Determine the (x, y) coordinate at the center of the cell enclosing the given text.  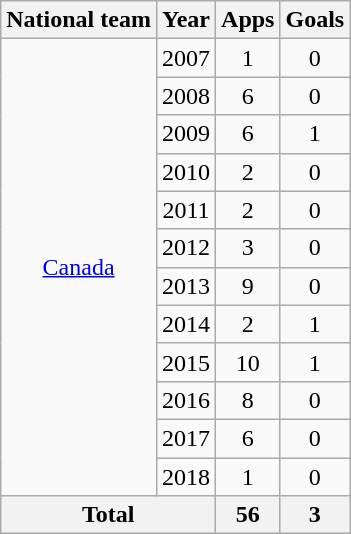
2016 (186, 400)
2011 (186, 210)
2010 (186, 172)
2012 (186, 248)
2015 (186, 362)
2017 (186, 438)
2014 (186, 324)
National team (79, 20)
Apps (248, 20)
Total (108, 515)
56 (248, 515)
2009 (186, 134)
8 (248, 400)
Canada (79, 268)
Goals (315, 20)
2018 (186, 477)
2013 (186, 286)
Year (186, 20)
9 (248, 286)
2008 (186, 96)
10 (248, 362)
2007 (186, 58)
